Output the [X, Y] coordinate of the center of the cell containing the given text.  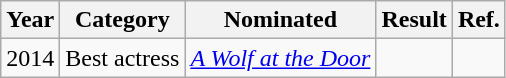
Ref. [478, 20]
Year [30, 20]
Nominated [280, 20]
Result [414, 20]
Best actress [122, 58]
Category [122, 20]
2014 [30, 58]
A Wolf at the Door [280, 58]
